Return the (x, y) coordinate for the center point of the cell that contains the specified text.  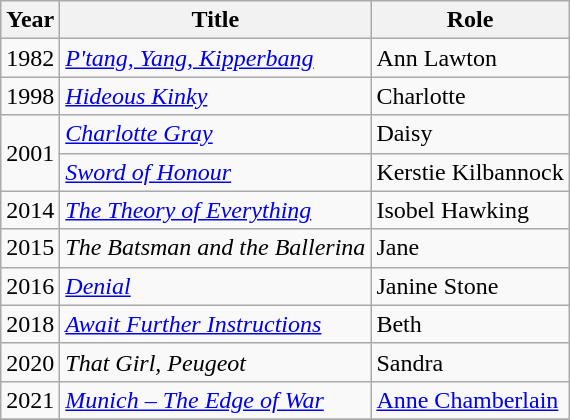
Hideous Kinky (216, 96)
2015 (30, 248)
Ann Lawton (470, 58)
Isobel Hawking (470, 210)
Sandra (470, 362)
2014 (30, 210)
Await Further Instructions (216, 324)
Title (216, 20)
Munich – The Edge of War (216, 400)
Jane (470, 248)
1998 (30, 96)
Sword of Honour (216, 172)
2021 (30, 400)
2001 (30, 153)
The Batsman and the Ballerina (216, 248)
2016 (30, 286)
Year (30, 20)
2020 (30, 362)
Janine Stone (470, 286)
The Theory of Everything (216, 210)
1982 (30, 58)
2018 (30, 324)
Kerstie Kilbannock (470, 172)
Daisy (470, 134)
Charlotte Gray (216, 134)
Beth (470, 324)
Charlotte (470, 96)
Role (470, 20)
Denial (216, 286)
Anne Chamberlain (470, 400)
That Girl, Peugeot (216, 362)
P'tang, Yang, Kipperbang (216, 58)
